Identify which cell holds the provided text, then report its (X, Y) central coordinate. 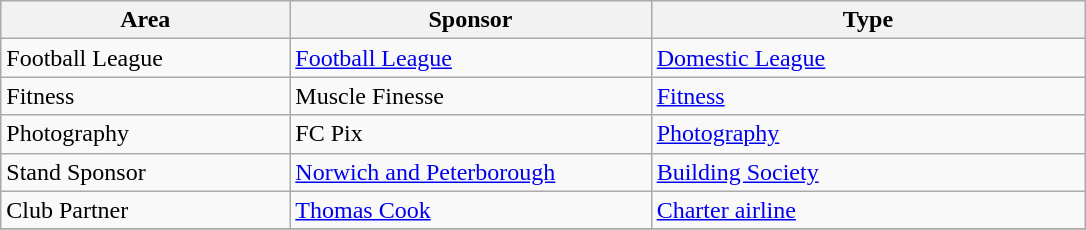
Domestic League (868, 58)
FC Pix (470, 134)
Norwich and Peterborough (470, 172)
Area (146, 20)
Type (868, 20)
Muscle Finesse (470, 96)
Building Society (868, 172)
Club Partner (146, 210)
Stand Sponsor (146, 172)
Thomas Cook (470, 210)
Sponsor (470, 20)
Charter airline (868, 210)
